Extract the (x, y) coordinate from the center of the cell holding the provided text.  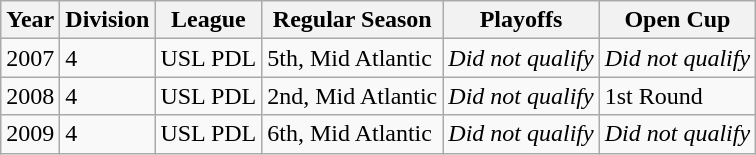
6th, Mid Atlantic (352, 134)
2nd, Mid Atlantic (352, 96)
2008 (30, 96)
Open Cup (677, 20)
League (208, 20)
2009 (30, 134)
Division (108, 20)
1st Round (677, 96)
Year (30, 20)
Regular Season (352, 20)
2007 (30, 58)
Playoffs (521, 20)
5th, Mid Atlantic (352, 58)
